Locate the cell with the specified text and output its [x, y] center coordinate. 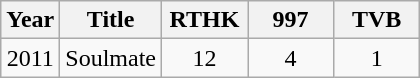
RTHK [205, 20]
Year [30, 20]
12 [205, 58]
2011 [30, 58]
Title [111, 20]
997 [291, 20]
Soulmate [111, 58]
TVB [377, 20]
1 [377, 58]
4 [291, 58]
